Locate the cell with the specified text and output its [x, y] center coordinate. 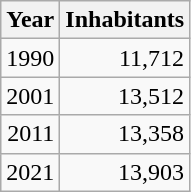
Year [30, 20]
2001 [30, 96]
11,712 [125, 58]
2021 [30, 172]
13,358 [125, 134]
2011 [30, 134]
13,512 [125, 96]
Inhabitants [125, 20]
13,903 [125, 172]
1990 [30, 58]
